Pinpoint the cell where the given text exists, returning its [x, y] midpoint coordinate. 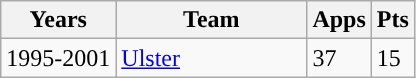
Team [212, 20]
Pts [392, 20]
Ulster [212, 58]
Apps [339, 20]
1995-2001 [58, 58]
Years [58, 20]
15 [392, 58]
37 [339, 58]
